Output the [x, y] coordinate of the center of the cell containing the given text.  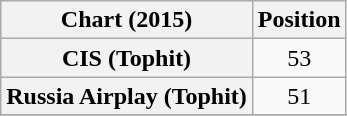
Chart (2015) [127, 20]
Russia Airplay (Tophit) [127, 96]
53 [299, 58]
CIS (Tophit) [127, 58]
Position [299, 20]
51 [299, 96]
